Determine the (x, y) coordinate at the center of the cell enclosing the given text.  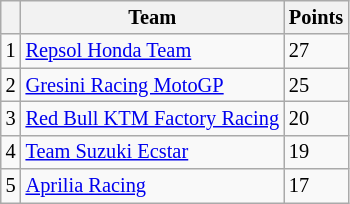
Team (152, 17)
Repsol Honda Team (152, 51)
5 (11, 186)
Points (316, 17)
1 (11, 51)
Team Suzuki Ecstar (152, 152)
20 (316, 118)
2 (11, 85)
17 (316, 186)
Gresini Racing MotoGP (152, 85)
Red Bull KTM Factory Racing (152, 118)
3 (11, 118)
25 (316, 85)
Aprilia Racing (152, 186)
27 (316, 51)
19 (316, 152)
4 (11, 152)
